Extract the [x, y] coordinate from the center of the cell holding the provided text.  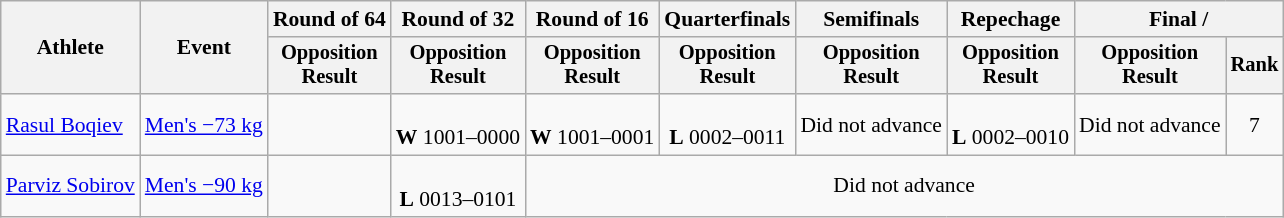
Rasul Boqiev [70, 124]
L 0013–0101 [458, 186]
Athlete [70, 48]
Parviz Sobirov [70, 186]
Men's −90 kg [204, 186]
Quarterfinals [727, 19]
W 1001–0001 [592, 124]
Repechage [1010, 19]
Round of 32 [458, 19]
Final / [1178, 19]
Men's −73 kg [204, 124]
7 [1255, 124]
Rank [1255, 66]
Semifinals [871, 19]
Event [204, 48]
Round of 64 [330, 19]
L 0002–0010 [1010, 124]
W 1001–0000 [458, 124]
Round of 16 [592, 19]
L 0002–0011 [727, 124]
